Extract the (X, Y) coordinate from the center of the cell holding the provided text.  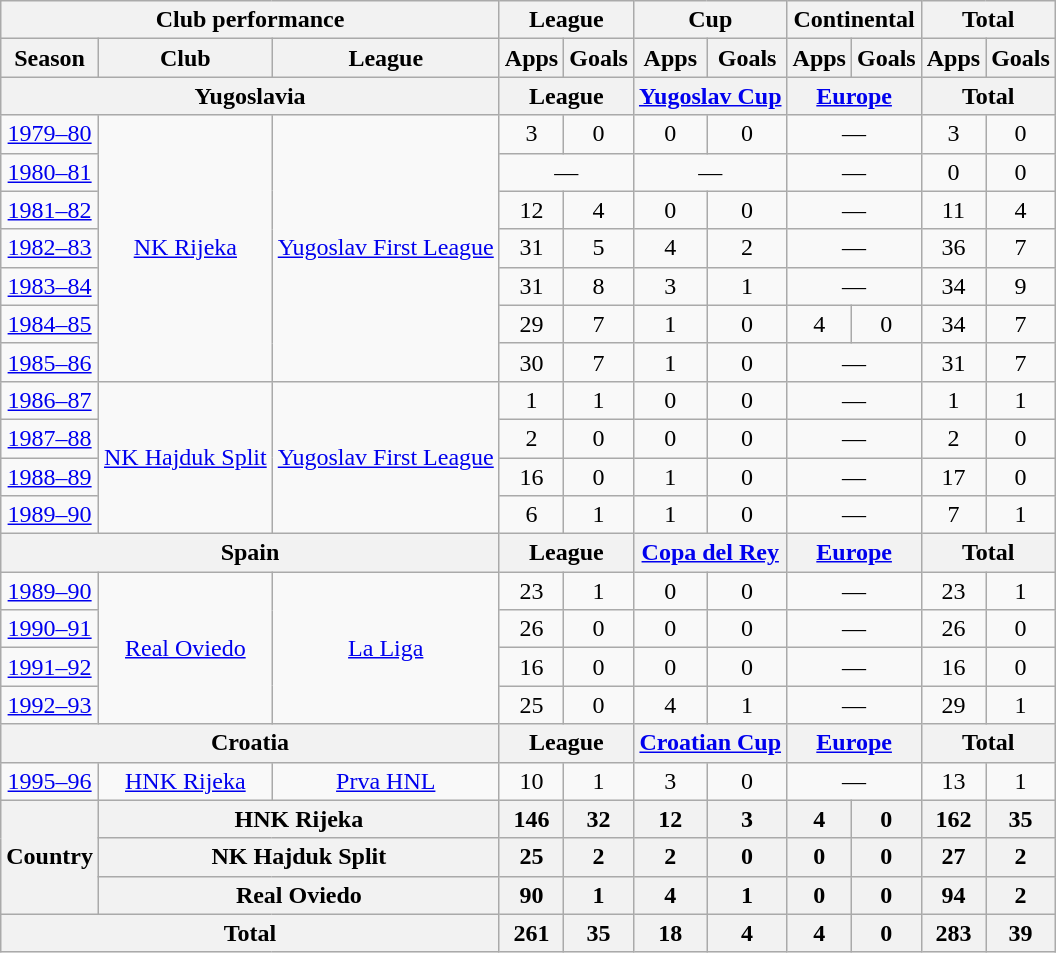
1984–85 (50, 324)
Yugoslav Cup (710, 96)
10 (531, 781)
1983–84 (50, 286)
1980–81 (50, 172)
30 (531, 362)
90 (531, 895)
Croatian Cup (710, 743)
Country (50, 857)
La Liga (386, 648)
1986–87 (50, 400)
1990–91 (50, 629)
5 (599, 248)
1995–96 (50, 781)
1985–86 (50, 362)
18 (670, 933)
8 (599, 286)
1987–88 (50, 438)
Continental (854, 20)
39 (1021, 933)
1991–92 (50, 667)
6 (531, 515)
Club (185, 58)
NK Rijeka (185, 248)
1979–80 (50, 134)
17 (953, 477)
9 (1021, 286)
Croatia (250, 743)
162 (953, 819)
27 (953, 857)
94 (953, 895)
1982–83 (50, 248)
32 (599, 819)
1992–93 (50, 705)
36 (953, 248)
13 (953, 781)
11 (953, 210)
Copa del Rey (710, 553)
146 (531, 819)
261 (531, 933)
Yugoslavia (250, 96)
1981–82 (50, 210)
1988–89 (50, 477)
Club performance (250, 20)
Prva HNL (386, 781)
Season (50, 58)
Spain (250, 553)
283 (953, 933)
Cup (710, 20)
